Identify which cell holds the provided text, then report its [x, y] central coordinate. 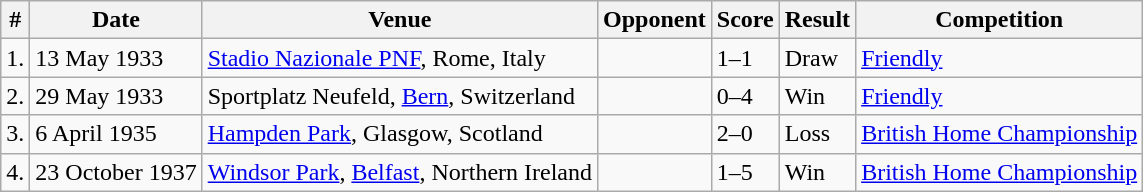
4. [16, 172]
3. [16, 134]
Competition [1000, 20]
Result [817, 20]
Draw [817, 58]
Hampden Park, Glasgow, Scotland [400, 134]
Sportplatz Neufeld, Bern, Switzerland [400, 96]
23 October 1937 [116, 172]
# [16, 20]
2. [16, 96]
29 May 1933 [116, 96]
6 April 1935 [116, 134]
Venue [400, 20]
1–1 [745, 58]
1–5 [745, 172]
Opponent [655, 20]
13 May 1933 [116, 58]
Stadio Nazionale PNF, Rome, Italy [400, 58]
Score [745, 20]
1. [16, 58]
Date [116, 20]
0–4 [745, 96]
Windsor Park, Belfast, Northern Ireland [400, 172]
2–0 [745, 134]
Loss [817, 134]
